For the text-containing cell, return its midpoint in (X, Y) coordinate format. 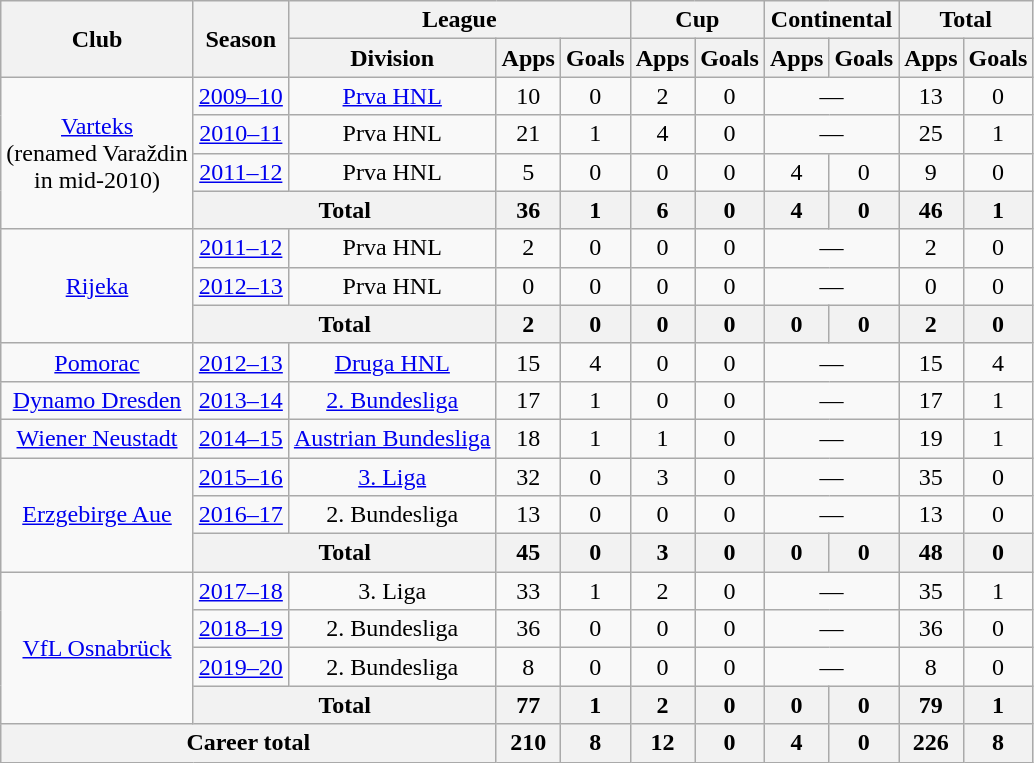
10 (528, 96)
Rijeka (98, 286)
2009–10 (240, 96)
Dynamo Dresden (98, 400)
2010–11 (240, 134)
Erzgebirge Aue (98, 515)
21 (528, 134)
18 (528, 438)
9 (931, 172)
Druga HNL (392, 362)
32 (528, 477)
25 (931, 134)
79 (931, 705)
2014–15 (240, 438)
2019–20 (240, 667)
2017–18 (240, 591)
Continental (831, 20)
League (459, 20)
Austrian Bundesliga (392, 438)
2013–14 (240, 400)
19 (931, 438)
12 (662, 743)
226 (931, 743)
Varteks(renamed Varaždinin mid-2010) (98, 153)
77 (528, 705)
2016–17 (240, 515)
6 (662, 210)
VfL Osnabrück (98, 648)
33 (528, 591)
5 (528, 172)
Pomorac (98, 362)
Club (98, 39)
2015–16 (240, 477)
Career total (248, 743)
Cup (697, 20)
Season (240, 39)
Division (392, 58)
210 (528, 743)
45 (528, 553)
2018–19 (240, 629)
Wiener Neustadt (98, 438)
46 (931, 210)
48 (931, 553)
